Identify which cell holds the provided text, then report its [x, y] central coordinate. 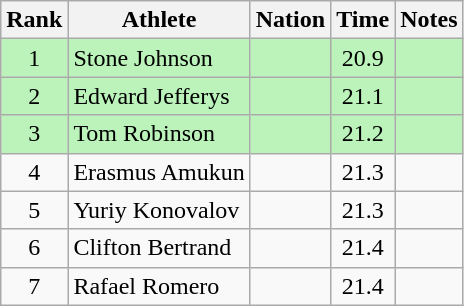
2 [34, 96]
Athlete [159, 20]
Tom Robinson [159, 134]
7 [34, 286]
Rank [34, 20]
6 [34, 248]
Stone Johnson [159, 58]
Notes [429, 20]
1 [34, 58]
4 [34, 172]
Edward Jefferys [159, 96]
Time [363, 20]
5 [34, 210]
Clifton Bertrand [159, 248]
Nation [290, 20]
Yuriy Konovalov [159, 210]
Erasmus Amukun [159, 172]
21.1 [363, 96]
3 [34, 134]
20.9 [363, 58]
21.2 [363, 134]
Rafael Romero [159, 286]
